Return [x, y] of the center of cell containing provided text 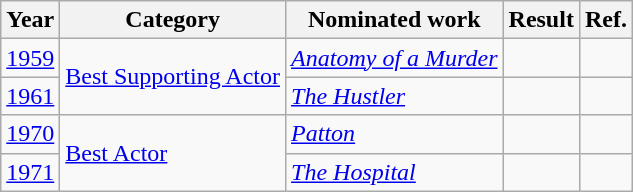
Best Supporting Actor [173, 77]
1961 [30, 96]
1971 [30, 172]
The Hospital [394, 172]
The Hustler [394, 96]
Best Actor [173, 153]
Patton [394, 134]
Category [173, 20]
Result [541, 20]
1959 [30, 58]
Anatomy of a Murder [394, 58]
Ref. [606, 20]
Nominated work [394, 20]
Year [30, 20]
1970 [30, 134]
